Pinpoint the cell where the given text exists, returning its [x, y] midpoint coordinate. 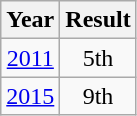
9th [98, 96]
Result [98, 20]
Year [30, 20]
5th [98, 58]
2015 [30, 96]
2011 [30, 58]
